Output the (x, y) coordinate of the center of the cell containing the given text.  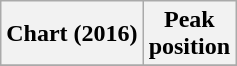
Chart (2016) (72, 34)
Peakposition (189, 34)
